Scan for the cell matching the given text and deliver its [x, y] coordinate at center. 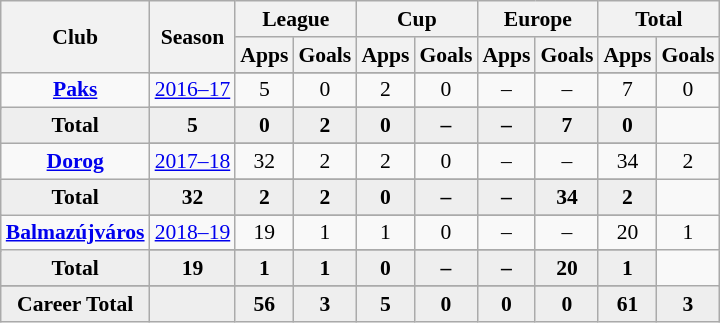
Season [193, 36]
Europe [538, 19]
Cup [416, 19]
56 [264, 304]
Dorog [76, 162]
Club [76, 36]
Balmazújváros [76, 233]
2017–18 [193, 162]
Paks [76, 90]
League [296, 19]
2016–17 [193, 90]
61 [627, 304]
Career Total [76, 304]
2018–19 [193, 233]
